Return the [x, y] coordinate for the center point of the cell that contains the specified text.  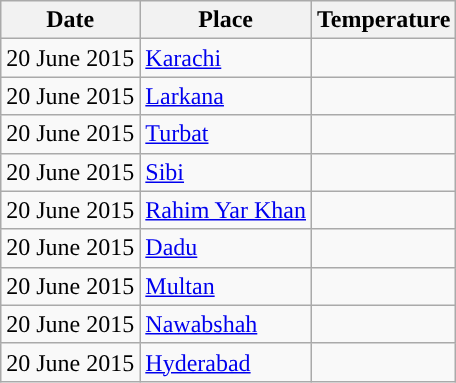
Turbat [226, 134]
Karachi [226, 58]
Temperature [384, 20]
Rahim Yar Khan [226, 210]
Place [226, 20]
Larkana [226, 96]
Dadu [226, 248]
Nawabshah [226, 324]
Hyderabad [226, 362]
Date [70, 20]
Multan [226, 286]
Sibi [226, 172]
